Return the [X, Y] coordinate for the center point of the cell that contains the specified text.  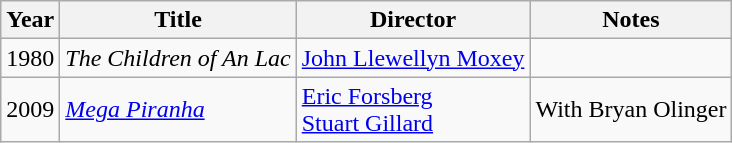
The Children of An Lac [178, 58]
1980 [30, 58]
Director [413, 20]
John Llewellyn Moxey [413, 58]
Eric ForsbergStuart Gillard [413, 110]
2009 [30, 110]
With Bryan Olinger [631, 110]
Year [30, 20]
Title [178, 20]
Notes [631, 20]
Mega Piranha [178, 110]
